Extract the [X, Y] coordinate from the center of the cell holding the provided text.  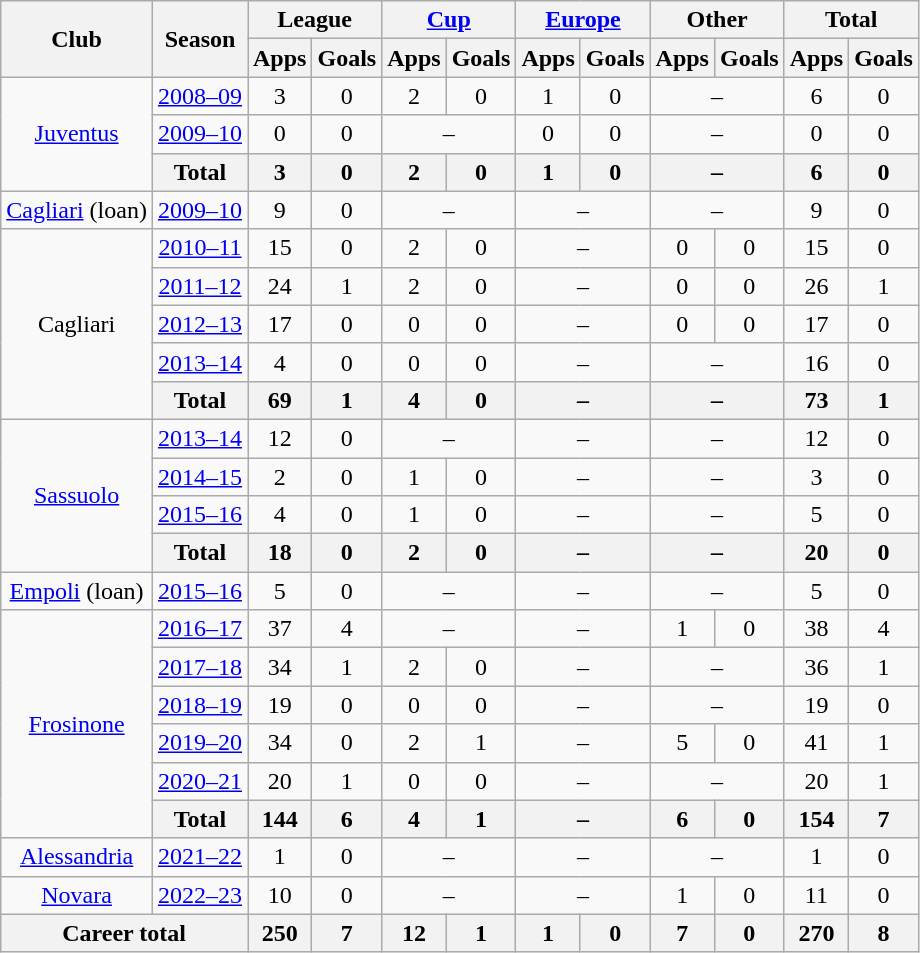
26 [816, 286]
2022–23 [200, 895]
2017–18 [200, 667]
2020–21 [200, 781]
2018–19 [200, 705]
2012–13 [200, 324]
10 [280, 895]
250 [280, 933]
Alessandria [77, 857]
2010–11 [200, 248]
73 [816, 400]
Season [200, 39]
2008–09 [200, 96]
16 [816, 362]
Other [717, 20]
2014–15 [200, 477]
36 [816, 667]
38 [816, 629]
Europe [583, 20]
Cagliari [77, 324]
37 [280, 629]
League [315, 20]
11 [816, 895]
2021–22 [200, 857]
41 [816, 743]
Cagliari (loan) [77, 210]
144 [280, 819]
Empoli (loan) [77, 591]
Career total [124, 933]
2019–20 [200, 743]
18 [280, 553]
8 [884, 933]
Cup [449, 20]
Novara [77, 895]
Club [77, 39]
Juventus [77, 134]
2011–12 [200, 286]
270 [816, 933]
2016–17 [200, 629]
154 [816, 819]
24 [280, 286]
69 [280, 400]
Frosinone [77, 724]
Sassuolo [77, 495]
